Identify which cell holds the provided text, then report its (X, Y) central coordinate. 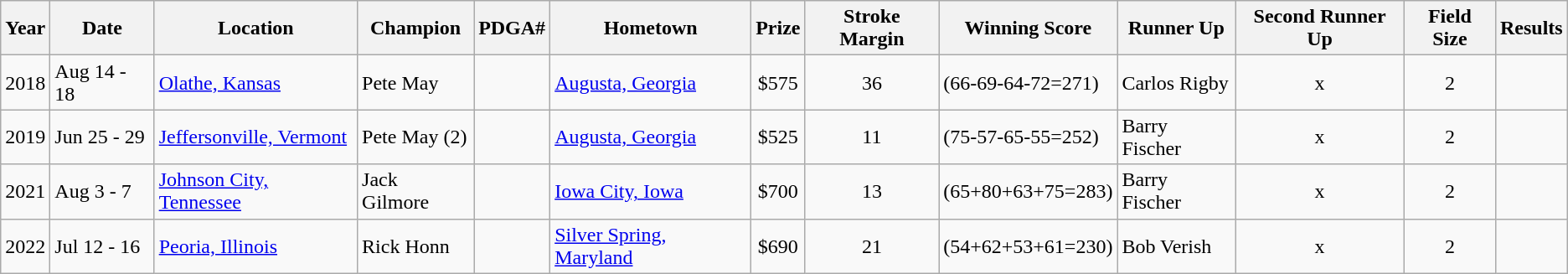
2022 (25, 246)
(75-57-65-55=252) (1029, 137)
2018 (25, 82)
$700 (778, 191)
11 (872, 137)
Olathe, Kansas (255, 82)
Champion (415, 28)
Peoria, Illinois (255, 246)
Year (25, 28)
Iowa City, Iowa (651, 191)
$575 (778, 82)
Location (255, 28)
2021 (25, 191)
Stroke Margin (872, 28)
Pete May (2) (415, 137)
Results (1531, 28)
Jeffersonville, Vermont (255, 137)
Hometown (651, 28)
Aug 3 - 7 (102, 191)
$690 (778, 246)
13 (872, 191)
Rick Honn (415, 246)
Johnson City, Tennessee (255, 191)
(65+80+63+75=283) (1029, 191)
$525 (778, 137)
Jul 12 - 16 (102, 246)
36 (872, 82)
Aug 14 - 18 (102, 82)
Date (102, 28)
Bob Verish (1176, 246)
Prize (778, 28)
21 (872, 246)
Field Size (1449, 28)
PDGA# (513, 28)
Runner Up (1176, 28)
(54+62+53+61=230) (1029, 246)
Pete May (415, 82)
(66-69-64-72=271) (1029, 82)
Silver Spring, Maryland (651, 246)
Jack Gilmore (415, 191)
Winning Score (1029, 28)
2019 (25, 137)
Jun 25 - 29 (102, 137)
Second Runner Up (1320, 28)
Carlos Rigby (1176, 82)
